Identify which cell holds the provided text, then report its [X, Y] central coordinate. 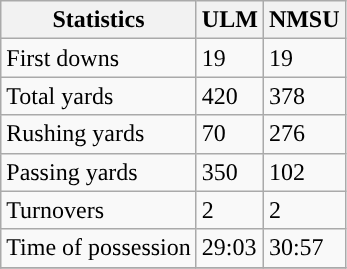
29:03 [230, 248]
ULM [230, 20]
102 [304, 172]
350 [230, 172]
First downs [99, 58]
NMSU [304, 20]
Rushing yards [99, 134]
30:57 [304, 248]
Statistics [99, 20]
378 [304, 96]
Total yards [99, 96]
420 [230, 96]
Passing yards [99, 172]
Time of possession [99, 248]
Turnovers [99, 210]
70 [230, 134]
276 [304, 134]
